Extract the [x, y] coordinate from the center of the cell holding the provided text.  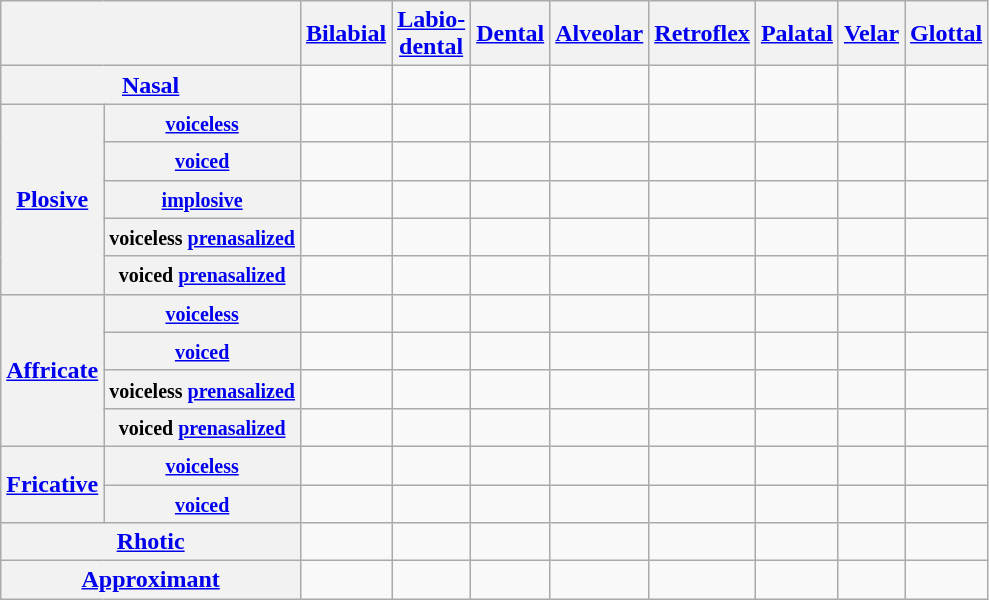
Glottal [946, 34]
Plosive [52, 199]
Rhotic [151, 542]
Affricate [52, 370]
Approximant [151, 580]
Retroflex [702, 34]
Palatal [796, 34]
Alveolar [600, 34]
Dental [510, 34]
Nasal [151, 85]
Velar [871, 34]
Fricative [52, 484]
implosive [202, 199]
Bilabial [346, 34]
Labio-dental [432, 34]
